Output the [X, Y] coordinate of the center of the cell containing the given text.  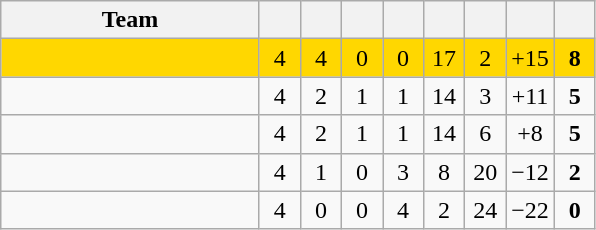
17 [444, 58]
−22 [530, 210]
20 [486, 172]
6 [486, 134]
Team [130, 20]
24 [486, 210]
+8 [530, 134]
+11 [530, 96]
−12 [530, 172]
+15 [530, 58]
